Locate the cell with the specified text and output its (x, y) center coordinate. 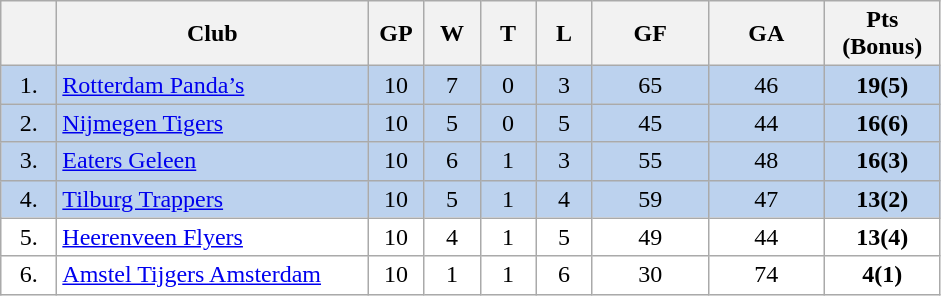
30 (650, 275)
19(5) (882, 85)
13(2) (882, 199)
GA (766, 34)
4(1) (882, 275)
Eaters Geleen (212, 161)
GF (650, 34)
55 (650, 161)
5. (29, 237)
6. (29, 275)
16(6) (882, 123)
74 (766, 275)
Heerenveen Flyers (212, 237)
Tilburg Trappers (212, 199)
16(3) (882, 161)
L (564, 34)
46 (766, 85)
13(4) (882, 237)
Amstel Tijgers Amsterdam (212, 275)
GP (396, 34)
65 (650, 85)
2. (29, 123)
Pts (Bonus) (882, 34)
Nijmegen Tigers (212, 123)
3. (29, 161)
Rotterdam Panda’s (212, 85)
45 (650, 123)
T (508, 34)
49 (650, 237)
1. (29, 85)
W (452, 34)
48 (766, 161)
7 (452, 85)
59 (650, 199)
Club (212, 34)
47 (766, 199)
4. (29, 199)
